Detect which cell encompasses the target text, then output its (X, Y) center coordinate. 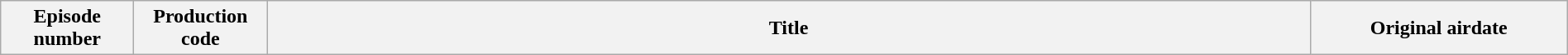
Episode number (68, 28)
Original airdate (1439, 28)
Production code (200, 28)
Title (789, 28)
